Return the [x, y] coordinate for the center point of the cell that contains the specified text.  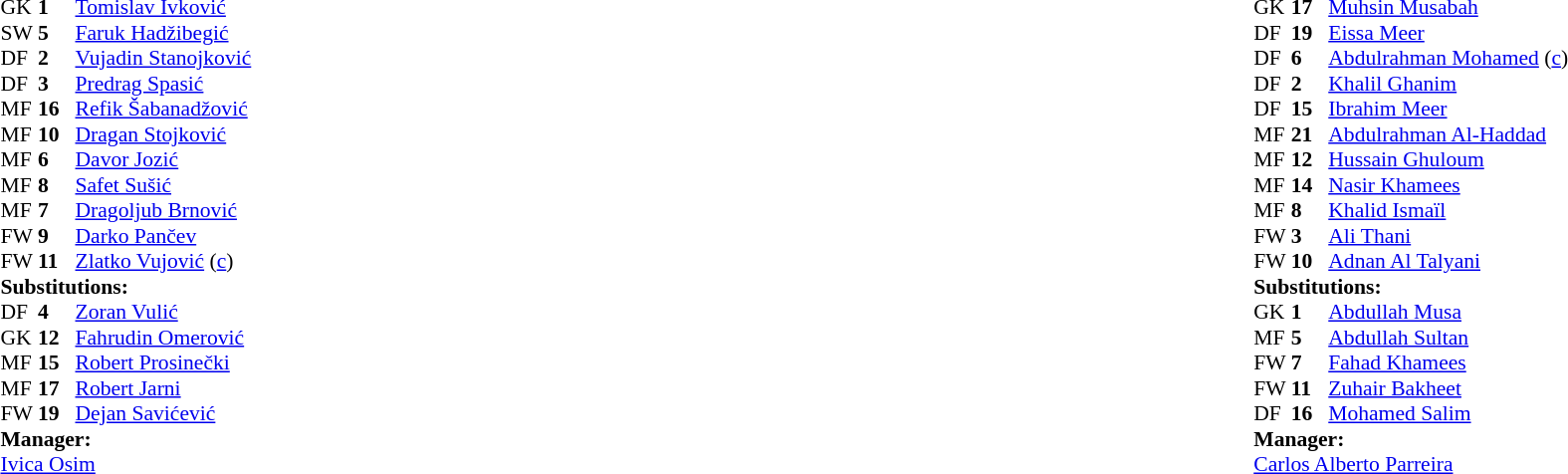
Adnan Al Talyani [1448, 262]
Khalid Ismaïl [1448, 210]
Dragoljub Brnović [163, 210]
14 [1310, 185]
21 [1310, 134]
Nasir Khamees [1448, 185]
4 [57, 312]
Darko Pančev [163, 236]
Khalil Ghanim [1448, 84]
17 [57, 388]
Davor Jozić [163, 160]
Fahad Khamees [1448, 363]
1 [1310, 312]
Dragan Stojković [163, 134]
9 [57, 236]
Mohamed Salim [1448, 413]
Predrag Spasić [163, 84]
Zuhair Bakheet [1448, 388]
Safet Sušić [163, 185]
Abdulrahman Mohamed (c) [1448, 59]
Eissa Meer [1448, 33]
Fahrudin Omerović [163, 338]
Zlatko Vujović (c) [163, 262]
Abdullah Sultan [1448, 338]
Faruk Hadžibegić [163, 33]
Robert Prosinečki [163, 363]
SW [19, 33]
Hussain Ghuloum [1448, 160]
Refik Šabanadžović [163, 109]
Zoran Vulić [163, 312]
Robert Jarni [163, 388]
Ibrahim Meer [1448, 109]
Vujadin Stanojković [163, 59]
Abdulrahman Al-Haddad [1448, 134]
Ali Thani [1448, 236]
Dejan Savićević [163, 413]
Abdullah Musa [1448, 312]
